For the text-containing cell, return its midpoint in [x, y] coordinate format. 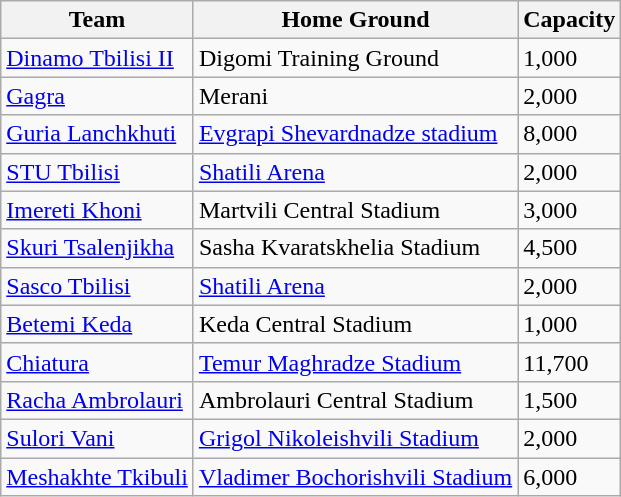
Digomi Training Ground [355, 58]
Meshakhte Tkibuli [98, 477]
Dinamo Tbilisi II [98, 58]
Gagra [98, 96]
STU Tbilisi [98, 172]
Team [98, 20]
6,000 [570, 477]
Keda Central Stadium [355, 324]
Guria Lanchkhuti [98, 134]
Sasco Tbilisi [98, 286]
Chiatura [98, 362]
Grigol Nikoleishvili Stadium [355, 438]
Ambrolauri Central Stadium [355, 400]
Imereti Khoni [98, 210]
Capacity [570, 20]
8,000 [570, 134]
Sulori Vani [98, 438]
Vladimer Bochorishvili Stadium [355, 477]
11,700 [570, 362]
Home Ground [355, 20]
Racha Ambrolauri [98, 400]
Temur Maghradze Stadium [355, 362]
Merani [355, 96]
Evgrapi Shevardnadze stadium [355, 134]
Martvili Central Stadium [355, 210]
Skuri Tsalenjikha [98, 248]
4,500 [570, 248]
3,000 [570, 210]
1,500 [570, 400]
Betemi Keda [98, 324]
Sasha Kvaratskhelia Stadium [355, 248]
